Extract the (x, y) coordinate from the center of the cell holding the provided text.  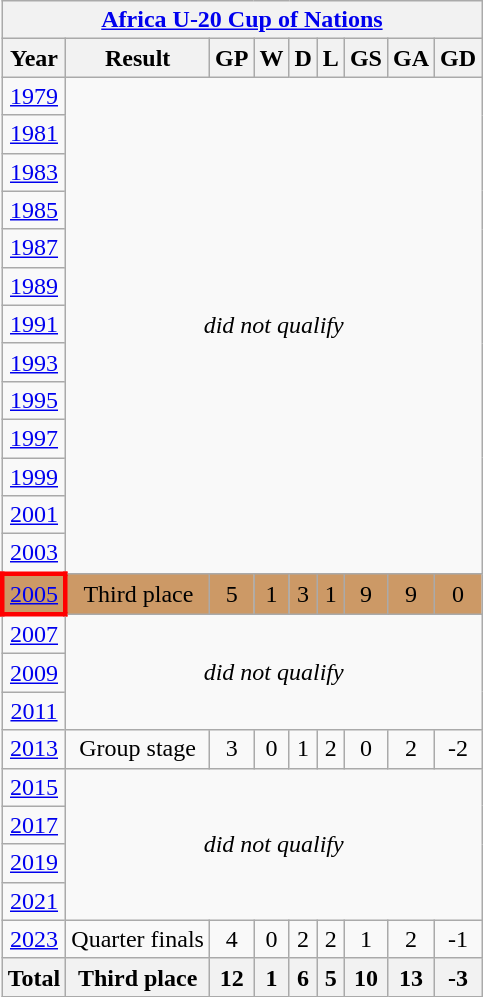
GD (458, 58)
GP (231, 58)
2019 (34, 863)
12 (231, 977)
1983 (34, 172)
6 (303, 977)
2017 (34, 825)
1993 (34, 362)
1979 (34, 96)
1985 (34, 210)
1989 (34, 286)
-1 (458, 939)
2023 (34, 939)
10 (366, 977)
4 (231, 939)
2001 (34, 515)
-2 (458, 749)
2015 (34, 787)
D (303, 58)
1997 (34, 438)
2005 (34, 594)
2021 (34, 901)
W (272, 58)
Africa U-20 Cup of Nations (242, 20)
2013 (34, 749)
1987 (34, 248)
1999 (34, 477)
GS (366, 58)
1995 (34, 400)
L (330, 58)
Year (34, 58)
Total (34, 977)
2003 (34, 554)
13 (410, 977)
Result (138, 58)
-3 (458, 977)
2011 (34, 711)
1981 (34, 134)
2007 (34, 634)
GA (410, 58)
Group stage (138, 749)
1991 (34, 324)
2009 (34, 673)
Quarter finals (138, 939)
